From the cell containing the given text, extract its center point as [x, y] coordinate. 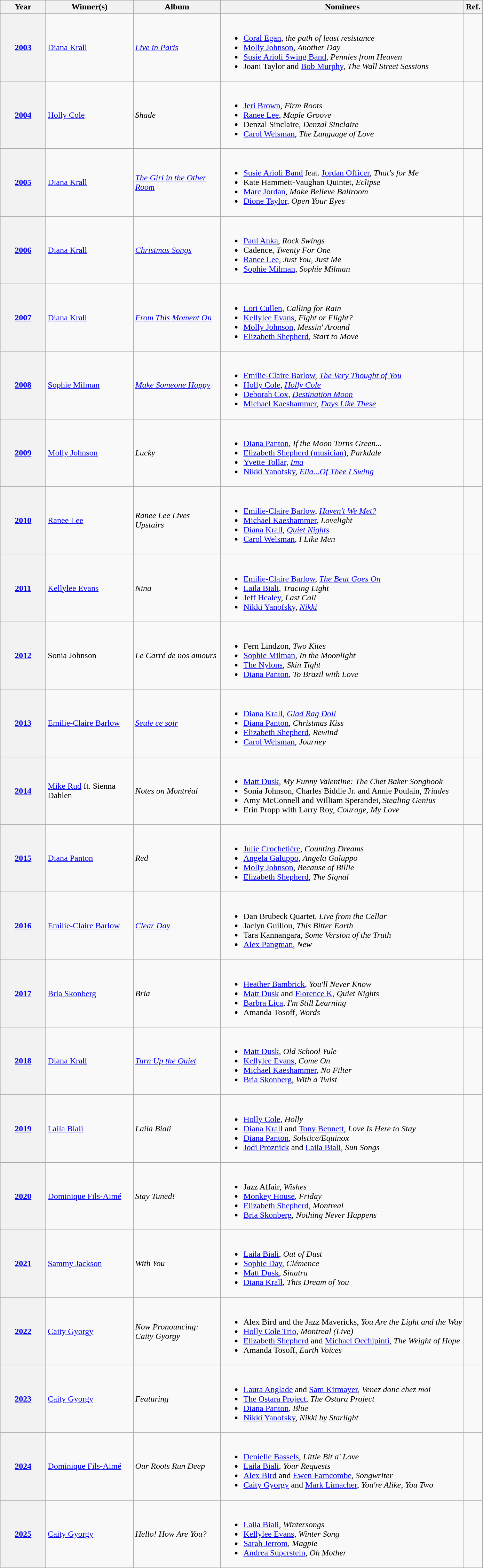
2015 [23, 858]
Red [177, 858]
Album [177, 7]
From This Moment On [177, 318]
2019 [23, 1129]
2025 [23, 1534]
Live in Paris [177, 47]
2012 [23, 655]
The Girl in the Other Room [177, 182]
2016 [23, 926]
2010 [23, 520]
Seule ce soir [177, 723]
Jeri Brown, Firm RootsRanee Lee, Maple GrooveDenzal Sinclaire, Denzal SinclaireCarol Welsman, The Language of Love [342, 115]
Julie Crochetière, Counting DreamsAngela Galuppo, Angela GaluppoMolly Johnson, Because of BillieElizabeth Shepherd, The Signal [342, 858]
Diana Panton [90, 858]
Shade [177, 115]
Winner(s) [90, 7]
With You [177, 1264]
Make Someone Happy [177, 385]
2008 [23, 385]
2003 [23, 47]
Notes on Montréal [177, 791]
Fern Lindzon, Two KitesSophie Milman, In the MoonlightThe Nylons, Skin TightDiana Panton, To Brazil with Love [342, 655]
Bria Skonberg [90, 993]
Laila Biali, WintersongsKellylee Evans, Winter SongSarah Jerrom, MagpieAndrea Superstein, Oh Mother [342, 1534]
2022 [23, 1331]
Sammy Jackson [90, 1264]
Laura Anglade and Sam Kirmayer, Venez donc chez moiThe Ostara Project, The Ostara ProjectDiana Panton, BlueNikki Yanofsky, Nikki by Starlight [342, 1399]
Kellylee Evans [90, 588]
2004 [23, 115]
Nominees [342, 7]
Sophie Milman [90, 385]
Dan Brubeck Quartet, Live from the CellarJaclyn Guillou, This Bitter EarthTara Kannangara, Some Version of the TruthAlex Pangman, New [342, 926]
Heather Bambrick, You'll Never KnowMatt Dusk and Florence K, Quiet NightsBarbra Lica, I'm Still LearningAmanda Tosoff, Words [342, 993]
Paul Anka, Rock SwingsCadence, Twenty For OneRanee Lee, Just You, Just MeSophie Milman, Sophie Milman [342, 250]
Diana Krall, Glad Rag DollDiana Panton, Christmas KissElizabeth Shepherd, RewindCarol Welsman, Journey [342, 723]
2005 [23, 182]
Ranee Lee Lives Upstairs [177, 520]
Emilie-Claire Barlow, The Very Thought of YouHolly Cole, Holly ColeDeborah Cox, Destination MoonMichael Kaeshammer, Days Like These [342, 385]
Christmas Songs [177, 250]
Emilie-Claire Barlow, The Beat Goes OnLaila Biali, Tracing LightJeff Healey, Last CallNikki Yanofsky, Nikki [342, 588]
Jazz Affair, WishesMonkey House, FridayElizabeth Shepherd, MontrealBria Skonberg, Nothing Never Happens [342, 1196]
Nina [177, 588]
2018 [23, 1061]
Hello! How Are You? [177, 1534]
2023 [23, 1399]
Our Roots Run Deep [177, 1466]
2017 [23, 993]
Bria [177, 993]
2006 [23, 250]
2024 [23, 1466]
Now Pronouncing: Caity Gyorgy [177, 1331]
2009 [23, 453]
Ref. [473, 7]
2020 [23, 1196]
Laila Biali, Out of DustSophie Day, ClémenceMatt Dusk, SinatraDiana Krall, This Dream of You [342, 1264]
2007 [23, 318]
Year [23, 7]
Lucky [177, 453]
Matt Dusk, Old School YuleKellylee Evans, Come OnMichael Kaeshammer, No FilterBria Skonberg, With a Twist [342, 1061]
Holly Cole [90, 115]
Ranee Lee [90, 520]
Turn Up the Quiet [177, 1061]
Diana Panton, If the Moon Turns Green...Elizabeth Shepherd (musician), ParkdaleYvette Tollar, ImaNikki Yanofsky, Ella...Of Thee I Swing [342, 453]
2011 [23, 588]
Clear Day [177, 926]
2014 [23, 791]
Stay Tuned! [177, 1196]
Featuring [177, 1399]
Lori Cullen, Calling for RainKellylee Evans, Fight or Flight?Molly Johnson, Messin' AroundElizabeth Shepherd, Start to Move [342, 318]
2021 [23, 1264]
Sonia Johnson [90, 655]
Le Carré de nos amours [177, 655]
2013 [23, 723]
Molly Johnson [90, 453]
Holly Cole, HollyDiana Krall and Tony Bennett, Love Is Here to StayDiana Panton, Solstice/EquinoxJodi Proznick and Laila Biali, Sun Songs [342, 1129]
Mike Rud ft. Sienna Dahlen [90, 791]
Emilie-Claire Barlow, Haven't We Met?Michael Kaeshammer, LovelightDiana Krall, Quiet NightsCarol Welsman, I Like Men [342, 520]
